Determine the (X, Y) coordinate at the center of the cell enclosing the given text.  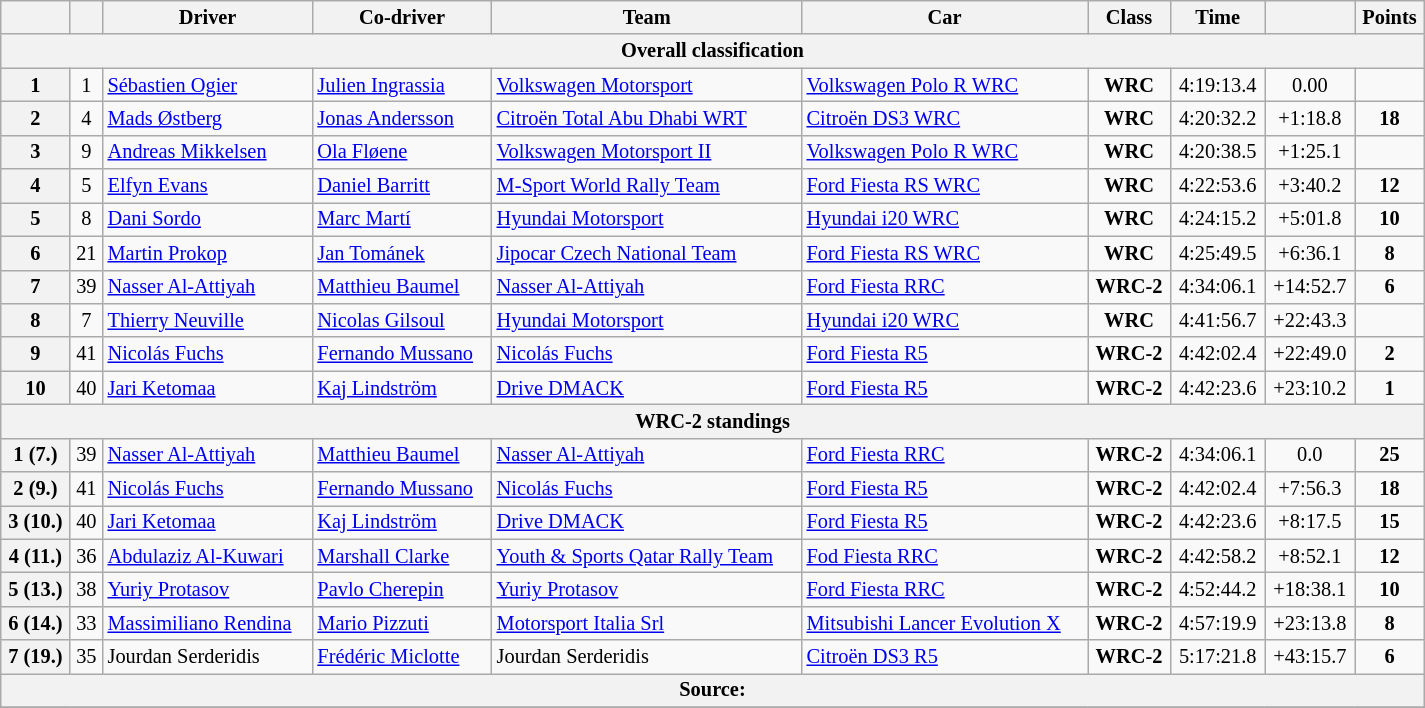
+5:01.8 (1310, 219)
4:24:15.2 (1218, 219)
5 (13.) (36, 589)
3 (36, 152)
Martin Prokop (208, 253)
15 (1390, 522)
Daniel Barritt (402, 186)
0.0 (1310, 455)
Marshall Clarke (402, 556)
+6:36.1 (1310, 253)
Citroën DS3 R5 (945, 657)
6 (14.) (36, 623)
Source: (713, 690)
Points (1390, 17)
Driver (208, 17)
M-Sport World Rally Team (647, 186)
Volkswagen Motorsport II (647, 152)
+7:56.3 (1310, 489)
+22:43.3 (1310, 320)
4:52:44.2 (1218, 589)
Elfyn Evans (208, 186)
Ola Fløene (402, 152)
Citroën DS3 WRC (945, 118)
Mario Pizzuti (402, 623)
Abdulaziz Al-Kuwari (208, 556)
Time (1218, 17)
4:19:13.4 (1218, 85)
Fod Fiesta RRC (945, 556)
38 (86, 589)
4:25:49.5 (1218, 253)
Pavlo Cherepin (402, 589)
Andreas Mikkelsen (208, 152)
36 (86, 556)
1 (7.) (36, 455)
Massimiliano Rendina (208, 623)
+8:17.5 (1310, 522)
Jipocar Czech National Team (647, 253)
Dani Sordo (208, 219)
Overall classification (713, 51)
Jan Tománek (402, 253)
+23:13.8 (1310, 623)
4:22:53.6 (1218, 186)
0.00 (1310, 85)
+1:25.1 (1310, 152)
35 (86, 657)
Citroën Total Abu Dhabi WRT (647, 118)
21 (86, 253)
+1:18.8 (1310, 118)
+8:52.1 (1310, 556)
4:20:38.5 (1218, 152)
4:20:32.2 (1218, 118)
4:41:56.7 (1218, 320)
Team (647, 17)
Jonas Andersson (402, 118)
Julien Ingrassia (402, 85)
25 (1390, 455)
+3:40.2 (1310, 186)
2 (9.) (36, 489)
+18:38.1 (1310, 589)
Volkswagen Motorsport (647, 85)
4:42:58.2 (1218, 556)
Thierry Neuville (208, 320)
+22:49.0 (1310, 354)
Car (945, 17)
Mads Østberg (208, 118)
Motorsport Italia Srl (647, 623)
+43:15.7 (1310, 657)
33 (86, 623)
4:57:19.9 (1218, 623)
7 (19.) (36, 657)
Class (1130, 17)
Nicolas Gilsoul (402, 320)
+23:10.2 (1310, 388)
3 (10.) (36, 522)
Sébastien Ogier (208, 85)
Frédéric Miclotte (402, 657)
Marc Martí (402, 219)
+14:52.7 (1310, 287)
4 (11.) (36, 556)
WRC-2 standings (713, 421)
5:17:21.8 (1218, 657)
Youth & Sports Qatar Rally Team (647, 556)
Co-driver (402, 17)
Mitsubishi Lancer Evolution X (945, 623)
